Capture the cell that displays the provided text and extract its [X, Y] central coordinate. 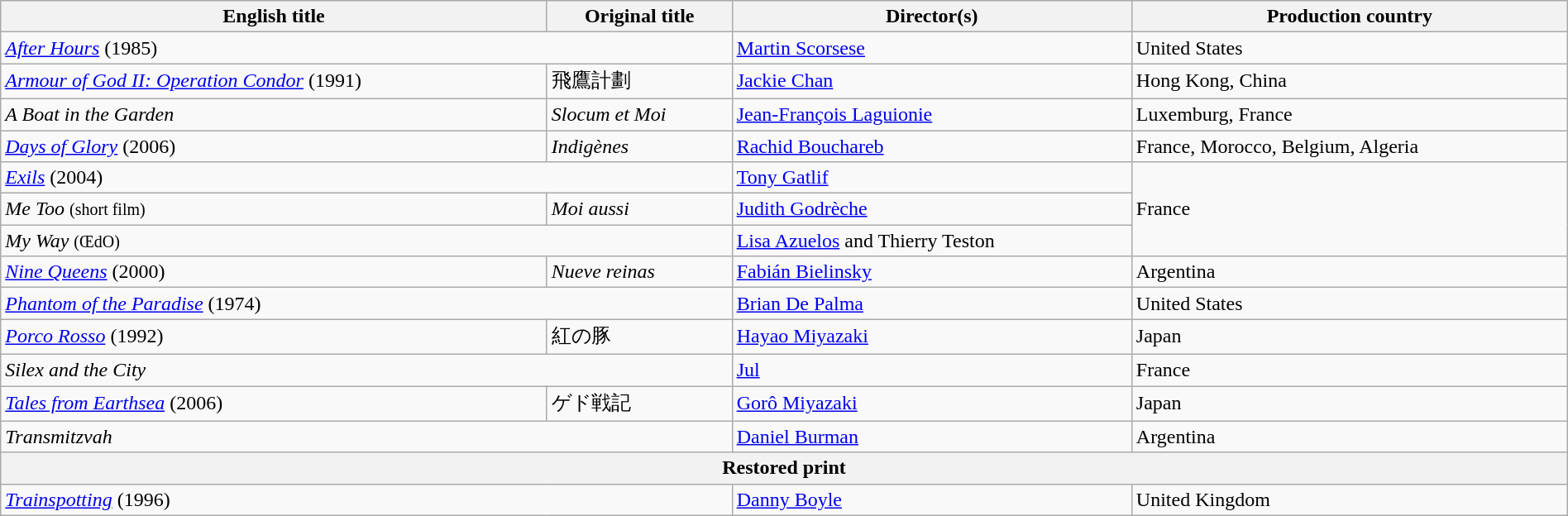
Production country [1350, 17]
Moi aussi [639, 209]
Luxemburg, France [1350, 114]
Judith Godrèche [931, 209]
Martin Scorsese [931, 48]
My Way (ŒdO) [366, 241]
Transmitzvah [366, 437]
Restored print [784, 468]
Nine Queens (2000) [275, 272]
Armour of God II: Operation Condor (1991) [275, 81]
Phantom of the Paradise (1974) [366, 303]
Exils (2004) [366, 178]
Nueve reinas [639, 272]
Slocum et Moi [639, 114]
Tales from Earthsea (2006) [275, 404]
Hong Kong, China [1350, 81]
Days of Glory (2006) [275, 146]
Danny Boyle [931, 499]
Porco Rosso (1992) [275, 337]
Trainspotting (1996) [366, 499]
Original title [639, 17]
Tony Gatlif [931, 178]
Hayao Miyazaki [931, 337]
紅の豚 [639, 337]
Silex and the City [366, 370]
Jul [931, 370]
A Boat in the Garden [275, 114]
After Hours (1985) [366, 48]
Rachid Bouchareb [931, 146]
Gorô Miyazaki [931, 404]
United Kingdom [1350, 499]
飛鷹計劃 [639, 81]
Fabián Bielinsky [931, 272]
ゲド戦記 [639, 404]
Jackie Chan [931, 81]
Director(s) [931, 17]
Me Too (short film) [275, 209]
Indigènes [639, 146]
Daniel Burman [931, 437]
Brian De Palma [931, 303]
France, Morocco, Belgium, Algeria [1350, 146]
Lisa Azuelos and Thierry Teston [931, 241]
English title [275, 17]
Jean-François Laguionie [931, 114]
